Output the [X, Y] coordinate of the center of the cell containing the given text.  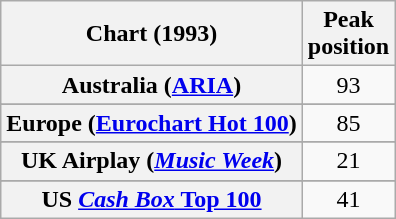
UK Airplay (Music Week) [152, 161]
41 [348, 199]
Chart (1993) [152, 34]
Europe (Eurochart Hot 100) [152, 123]
85 [348, 123]
93 [348, 85]
US Cash Box Top 100 [152, 199]
21 [348, 161]
Australia (ARIA) [152, 85]
Peakposition [348, 34]
